Pinpoint the cell where the given text exists, returning its [x, y] midpoint coordinate. 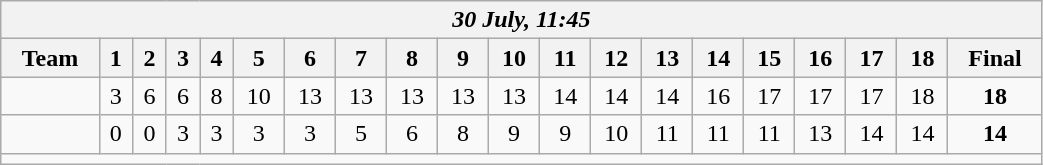
7 [360, 58]
12 [616, 58]
Team [50, 58]
4 [217, 58]
2 [150, 58]
1 [116, 58]
15 [770, 58]
Final [995, 58]
30 July, 11:45 [522, 20]
